Capture the cell that displays the provided text and extract its [x, y] central coordinate. 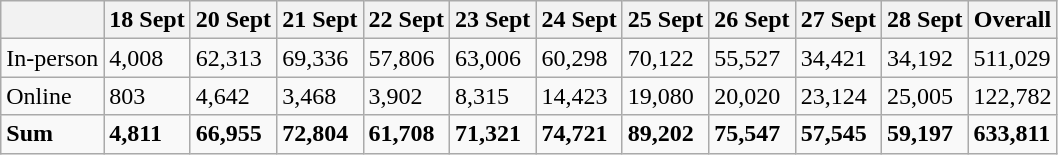
27 Sept [838, 20]
23 Sept [492, 20]
74,721 [579, 134]
25 Sept [665, 20]
803 [147, 96]
22 Sept [406, 20]
Overall [1012, 20]
89,202 [665, 134]
69,336 [320, 58]
72,804 [320, 134]
55,527 [752, 58]
62,313 [233, 58]
28 Sept [925, 20]
19,080 [665, 96]
21 Sept [320, 20]
75,547 [752, 134]
20 Sept [233, 20]
Sum [52, 134]
4,642 [233, 96]
57,545 [838, 134]
24 Sept [579, 20]
511,029 [1012, 58]
57,806 [406, 58]
25,005 [925, 96]
59,197 [925, 134]
34,192 [925, 58]
3,902 [406, 96]
70,122 [665, 58]
14,423 [579, 96]
Online [52, 96]
71,321 [492, 134]
61,708 [406, 134]
20,020 [752, 96]
34,421 [838, 58]
3,468 [320, 96]
122,782 [1012, 96]
60,298 [579, 58]
4,811 [147, 134]
8,315 [492, 96]
66,955 [233, 134]
26 Sept [752, 20]
4,008 [147, 58]
633,811 [1012, 134]
63,006 [492, 58]
In-person [52, 58]
18 Sept [147, 20]
23,124 [838, 96]
